Determine the [x, y] coordinate at the center of the cell enclosing the given text.  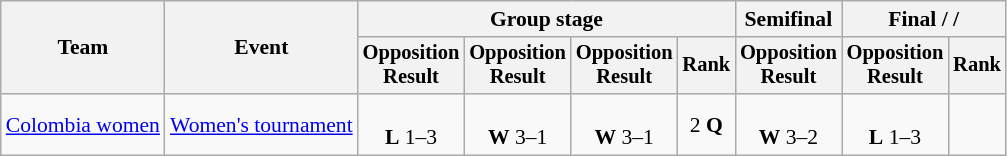
W 3–2 [788, 124]
Women's tournament [262, 124]
Group stage [546, 19]
Semifinal [788, 19]
Team [83, 48]
Event [262, 48]
Colombia women [83, 124]
Final / / [924, 19]
2 Q [706, 124]
